Return the [X, Y] coordinate for the center point of the cell that contains the specified text.  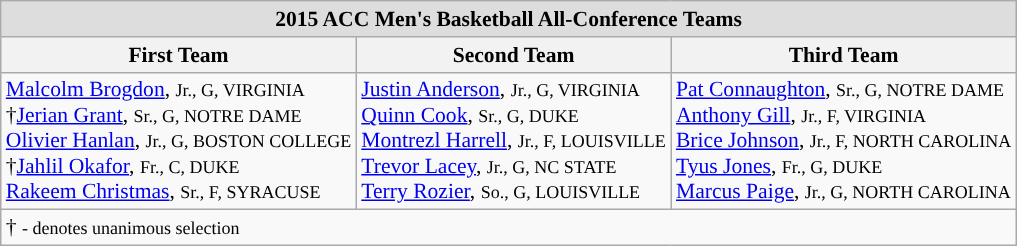
2015 ACC Men's Basketball All-Conference Teams [509, 19]
First Team [179, 55]
Third Team [844, 55]
Second Team [514, 55]
† - denotes unanimous selection [509, 228]
